Scan for the cell matching the given text and deliver its (X, Y) coordinate at center. 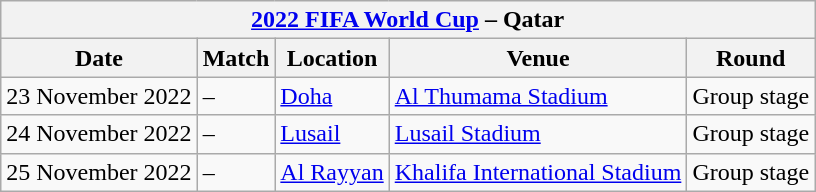
Date (99, 58)
23 November 2022 (99, 96)
25 November 2022 (99, 172)
Lusail Stadium (538, 134)
Al Thumama Stadium (538, 96)
Round (751, 58)
Al Rayyan (332, 172)
Location (332, 58)
Match (236, 58)
2022 FIFA World Cup – Qatar (408, 20)
Khalifa International Stadium (538, 172)
Doha (332, 96)
Lusail (332, 134)
Venue (538, 58)
24 November 2022 (99, 134)
